For the text-containing cell, return its midpoint in [x, y] coordinate format. 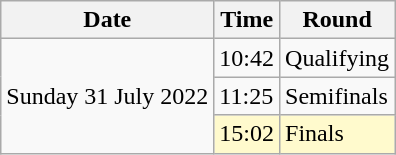
Qualifying [338, 58]
Round [338, 20]
Sunday 31 July 2022 [108, 96]
Semifinals [338, 96]
Date [108, 20]
11:25 [247, 96]
Time [247, 20]
15:02 [247, 134]
Finals [338, 134]
10:42 [247, 58]
